Detect which cell encompasses the target text, then output its [x, y] center coordinate. 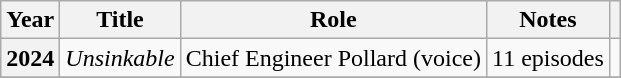
Notes [548, 20]
2024 [30, 58]
11 episodes [548, 58]
Year [30, 20]
Title [120, 20]
Chief Engineer Pollard (voice) [333, 58]
Role [333, 20]
Unsinkable [120, 58]
